Output the (X, Y) coordinate of the center of the cell containing the given text.  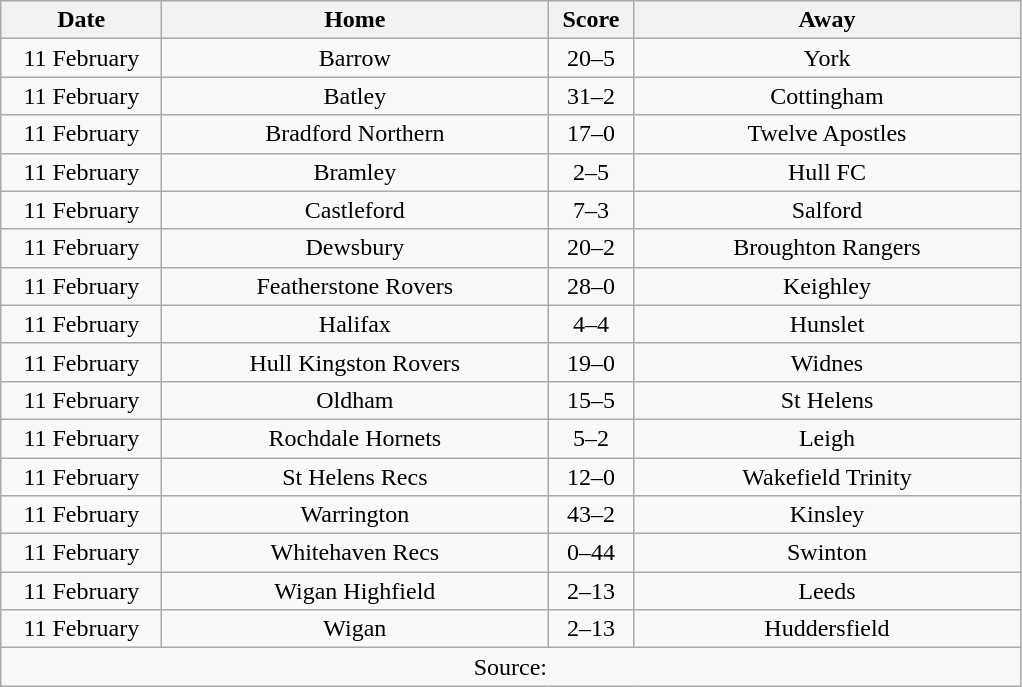
20–5 (591, 58)
Home (355, 20)
Hull Kingston Rovers (355, 362)
York (827, 58)
Halifax (355, 324)
Castleford (355, 210)
Leigh (827, 438)
20–2 (591, 248)
Cottingham (827, 96)
Widnes (827, 362)
0–44 (591, 553)
Barrow (355, 58)
4–4 (591, 324)
Huddersfield (827, 629)
Oldham (355, 400)
31–2 (591, 96)
Bradford Northern (355, 134)
Bramley (355, 172)
7–3 (591, 210)
St Helens (827, 400)
Source: (510, 667)
12–0 (591, 477)
Leeds (827, 591)
Date (82, 20)
Wigan (355, 629)
Swinton (827, 553)
Hull FC (827, 172)
Away (827, 20)
17–0 (591, 134)
Broughton Rangers (827, 248)
Rochdale Hornets (355, 438)
Salford (827, 210)
28–0 (591, 286)
43–2 (591, 515)
Batley (355, 96)
St Helens Recs (355, 477)
Featherstone Rovers (355, 286)
Dewsbury (355, 248)
Wigan Highfield (355, 591)
2–5 (591, 172)
Kinsley (827, 515)
19–0 (591, 362)
Whitehaven Recs (355, 553)
Warrington (355, 515)
15–5 (591, 400)
Wakefield Trinity (827, 477)
5–2 (591, 438)
Hunslet (827, 324)
Score (591, 20)
Twelve Apostles (827, 134)
Keighley (827, 286)
